Output the [X, Y] coordinate of the center of the cell containing the given text.  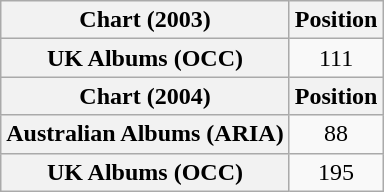
88 [336, 134]
111 [336, 58]
Australian Albums (ARIA) [145, 134]
195 [336, 172]
Chart (2003) [145, 20]
Chart (2004) [145, 96]
